Return (X, Y) of the center of cell containing provided text 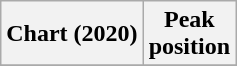
Chart (2020) (72, 34)
Peakposition (189, 34)
